Extract the [x, y] coordinate from the center of the cell holding the provided text.  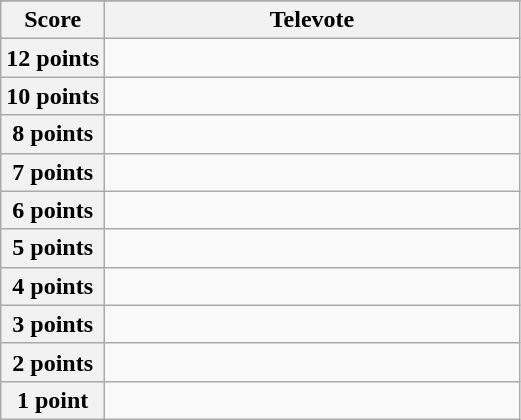
8 points [53, 134]
2 points [53, 362]
3 points [53, 324]
Televote [312, 20]
1 point [53, 400]
4 points [53, 286]
6 points [53, 210]
12 points [53, 58]
7 points [53, 172]
5 points [53, 248]
10 points [53, 96]
Score [53, 20]
